For the text-containing cell, return its midpoint in (x, y) coordinate format. 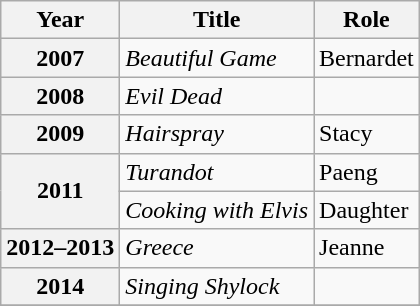
Turandot (217, 172)
2008 (60, 96)
Daughter (367, 210)
Bernardet (367, 58)
2014 (60, 286)
Greece (217, 248)
2012–2013 (60, 248)
Stacy (367, 134)
2007 (60, 58)
Paeng (367, 172)
2009 (60, 134)
Role (367, 20)
Jeanne (367, 248)
Cooking with Elvis (217, 210)
Title (217, 20)
Hairspray (217, 134)
Year (60, 20)
Beautiful Game (217, 58)
Singing Shylock (217, 286)
Evil Dead (217, 96)
2011 (60, 191)
